Locate the cell with the specified text and output its [X, Y] center coordinate. 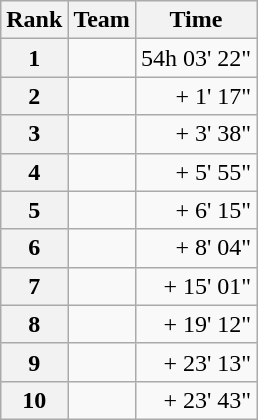
4 [34, 172]
+ 6' 15" [196, 210]
+ 15' 01" [196, 286]
2 [34, 96]
7 [34, 286]
+ 8' 04" [196, 248]
Team [102, 20]
+ 23' 43" [196, 400]
6 [34, 248]
+ 23' 13" [196, 362]
Time [196, 20]
+ 1' 17" [196, 96]
+ 3' 38" [196, 134]
10 [34, 400]
+ 19' 12" [196, 324]
+ 5' 55" [196, 172]
5 [34, 210]
Rank [34, 20]
1 [34, 58]
3 [34, 134]
9 [34, 362]
8 [34, 324]
54h 03' 22" [196, 58]
